Locate the cell with the specified text and output its (X, Y) center coordinate. 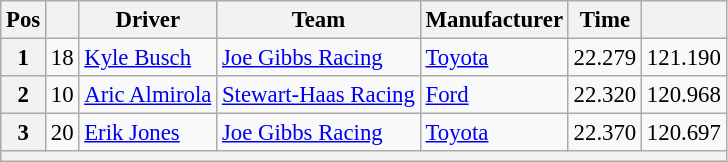
120.697 (684, 133)
Driver (148, 20)
3 (24, 133)
22.279 (604, 58)
Aric Almirola (148, 95)
120.968 (684, 95)
Time (604, 20)
Team (319, 20)
Erik Jones (148, 133)
22.370 (604, 133)
22.320 (604, 95)
Stewart-Haas Racing (319, 95)
Kyle Busch (148, 58)
Pos (24, 20)
2 (24, 95)
Manufacturer (494, 20)
18 (62, 58)
20 (62, 133)
1 (24, 58)
Ford (494, 95)
10 (62, 95)
121.190 (684, 58)
